Pinpoint the cell where the given text exists, returning its [X, Y] midpoint coordinate. 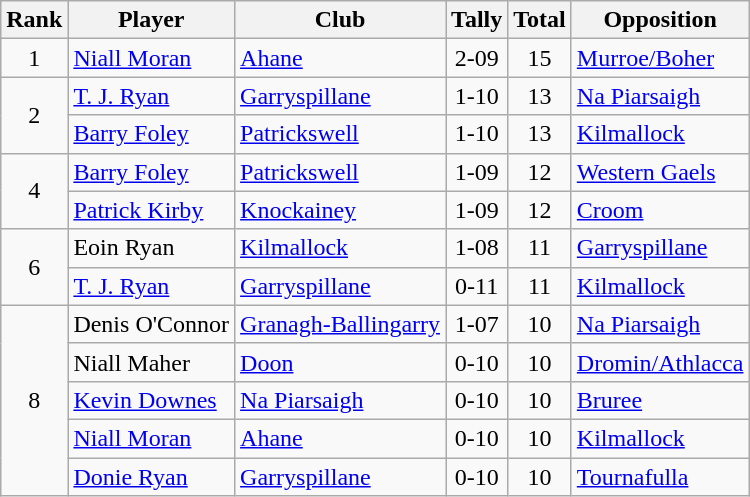
Opposition [660, 20]
Kevin Downes [152, 400]
1-07 [477, 324]
Western Gaels [660, 172]
1-08 [477, 248]
Murroe/Boher [660, 58]
Eoin Ryan [152, 248]
Rank [34, 20]
Patrick Kirby [152, 210]
Doon [340, 362]
Total [540, 20]
Dromin/Athlacca [660, 362]
Donie Ryan [152, 477]
Club [340, 20]
2 [34, 115]
15 [540, 58]
1 [34, 58]
Granagh-Ballingarry [340, 324]
6 [34, 267]
Knockainey [340, 210]
0-11 [477, 286]
4 [34, 191]
Tournafulla [660, 477]
8 [34, 400]
2-09 [477, 58]
Bruree [660, 400]
Tally [477, 20]
Croom [660, 210]
Niall Maher [152, 362]
Denis O'Connor [152, 324]
Player [152, 20]
